Return [x, y] of the center of cell containing provided text 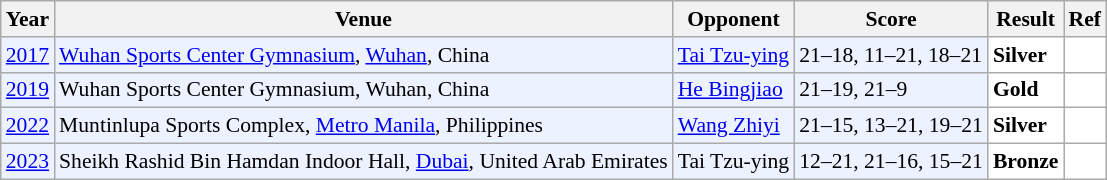
2023 [28, 162]
Gold [1026, 90]
Opponent [734, 19]
21–18, 11–21, 18–21 [891, 55]
Score [891, 19]
2022 [28, 126]
Year [28, 19]
21–15, 13–21, 19–21 [891, 126]
Sheikh Rashid Bin Hamdan Indoor Hall, Dubai, United Arab Emirates [364, 162]
Bronze [1026, 162]
2019 [28, 90]
Result [1026, 19]
He Bingjiao [734, 90]
Muntinlupa Sports Complex, Metro Manila, Philippines [364, 126]
Wang Zhiyi [734, 126]
Venue [364, 19]
Ref [1085, 19]
21–19, 21–9 [891, 90]
2017 [28, 55]
12–21, 21–16, 15–21 [891, 162]
